Identify which cell holds the provided text, then report its [X, Y] central coordinate. 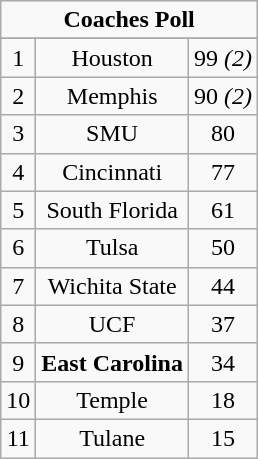
3 [18, 134]
11 [18, 438]
Cincinnati [112, 172]
10 [18, 400]
15 [222, 438]
9 [18, 362]
2 [18, 96]
East Carolina [112, 362]
44 [222, 286]
UCF [112, 324]
77 [222, 172]
Tulsa [112, 248]
5 [18, 210]
4 [18, 172]
1 [18, 58]
Wichita State [112, 286]
80 [222, 134]
Memphis [112, 96]
Tulane [112, 438]
61 [222, 210]
50 [222, 248]
8 [18, 324]
Houston [112, 58]
Temple [112, 400]
Coaches Poll [130, 20]
99 (2) [222, 58]
SMU [112, 134]
90 (2) [222, 96]
6 [18, 248]
7 [18, 286]
34 [222, 362]
37 [222, 324]
South Florida [112, 210]
18 [222, 400]
